Search for the cell housing the specified text and yield its [x, y] center coordinate. 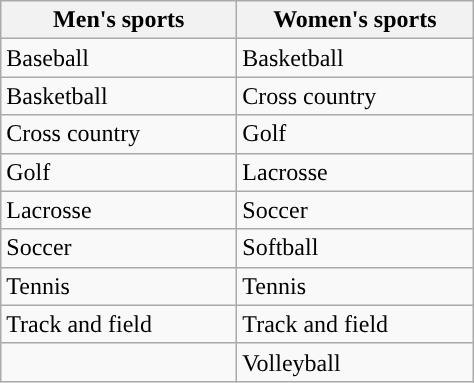
Softball [355, 248]
Men's sports [119, 20]
Women's sports [355, 20]
Volleyball [355, 362]
Baseball [119, 58]
